Return [X, Y] of the center of cell containing provided text 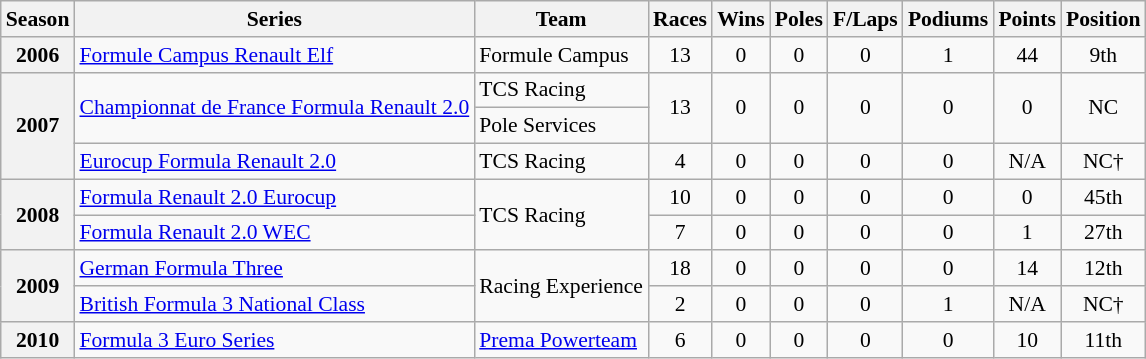
Racing Experience [561, 286]
Formula Renault 2.0 Eurocup [274, 197]
NC [1103, 108]
2008 [38, 214]
Pole Services [561, 126]
Season [38, 19]
Formula Renault 2.0 WEC [274, 233]
Races [680, 19]
4 [680, 162]
45th [1103, 197]
Formula 3 Euro Series [274, 340]
Formule Campus Renault Elf [274, 55]
Series [274, 19]
Eurocup Formula Renault 2.0 [274, 162]
Team [561, 19]
44 [1027, 55]
11th [1103, 340]
Formule Campus [561, 55]
27th [1103, 233]
British Formula 3 National Class [274, 304]
Podiums [948, 19]
Wins [741, 19]
12th [1103, 269]
9th [1103, 55]
Points [1027, 19]
2009 [38, 286]
Prema Powerteam [561, 340]
18 [680, 269]
2006 [38, 55]
Poles [799, 19]
14 [1027, 269]
7 [680, 233]
6 [680, 340]
F/Laps [866, 19]
Championnat de France Formula Renault 2.0 [274, 108]
2010 [38, 340]
German Formula Three [274, 269]
2 [680, 304]
2007 [38, 126]
Position [1103, 19]
